Identify which cell holds the provided text, then report its [x, y] central coordinate. 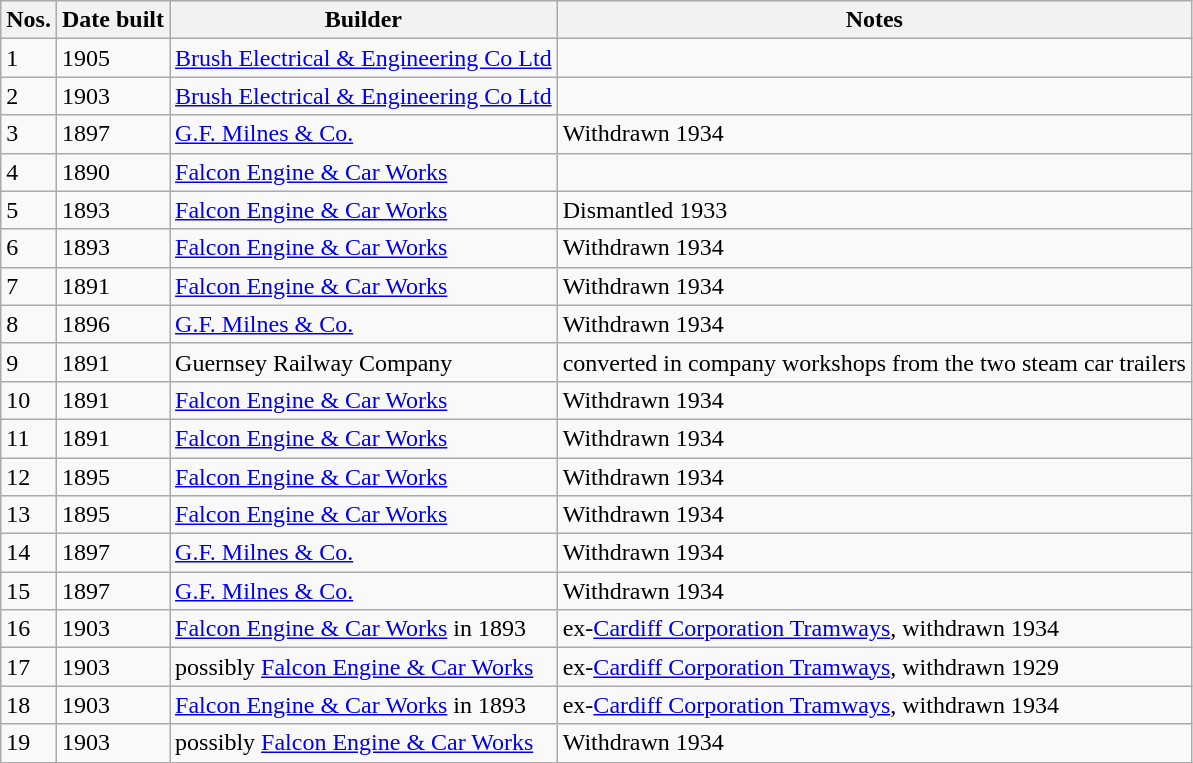
Date built [112, 20]
16 [29, 629]
10 [29, 400]
11 [29, 438]
13 [29, 515]
4 [29, 172]
7 [29, 286]
converted in company workshops from the two steam car trailers [874, 362]
5 [29, 210]
1890 [112, 172]
1 [29, 58]
Guernsey Railway Company [364, 362]
Nos. [29, 20]
6 [29, 248]
ex-Cardiff Corporation Tramways, withdrawn 1929 [874, 667]
17 [29, 667]
9 [29, 362]
Dismantled 1933 [874, 210]
Builder [364, 20]
1896 [112, 324]
Notes [874, 20]
19 [29, 743]
15 [29, 591]
1905 [112, 58]
2 [29, 96]
8 [29, 324]
12 [29, 477]
14 [29, 553]
3 [29, 134]
18 [29, 705]
